Determine the (x, y) coordinate at the center of the cell enclosing the given text.  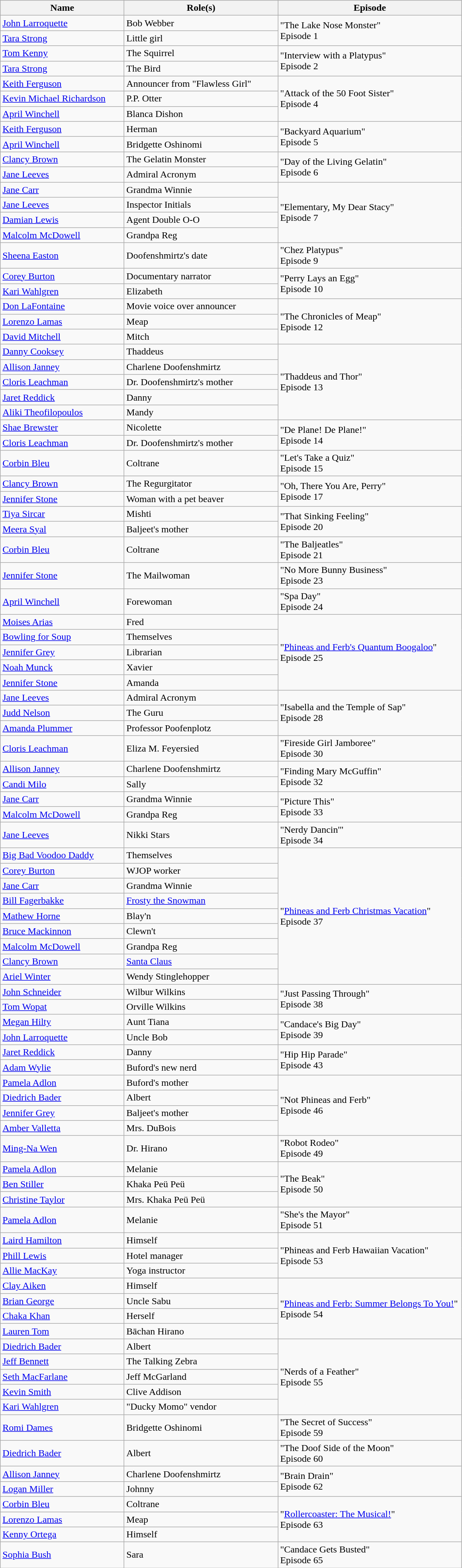
Forewoman (201, 602)
Johnny (201, 1489)
Romi Dames (62, 1428)
Bāchan Hirano (201, 1331)
"Backyard Aquarium"Episode 5 (370, 136)
Mathew Horne (62, 916)
Jeff McGarland (201, 1377)
"The Chronicles of Meap"Episode 12 (370, 321)
"The Baljeatles"Episode 21 (370, 550)
Thaddeus (201, 352)
"Attack of the 50 Foot Sister"Episode 4 (370, 99)
"No More Bunny Business"Episode 23 (370, 575)
Amanda (201, 682)
"The Beak"Episode 50 (370, 1184)
"De Plane! De Plane!"Episode 14 (370, 435)
Hotel manager (201, 1255)
"That Sinking Feeling"Episode 20 (370, 522)
P.P. Otter (201, 99)
"Oh, There You Are, Perry"Episode 17 (370, 491)
Announcer from "Flawless Girl" (201, 84)
Uncle Sabu (201, 1301)
Meera Syal (62, 529)
"Ducky Momo" vendor (201, 1407)
Aunt Tiana (201, 1022)
Herman (201, 129)
"Let's Take a Quiz"Episode 15 (370, 463)
"Not Phineas and Ferb"Episode 46 (370, 1105)
Lauren Tom (62, 1331)
Bowling for Soup (62, 637)
Big Bad Voodoo Daddy (62, 855)
Mitch (201, 337)
"Spa Day"Episode 24 (370, 602)
Blanca Dishon (201, 114)
Buford's mother (201, 1083)
Laird Hamilton (62, 1240)
Woman with a pet beaver (201, 499)
Kenny Ortega (62, 1535)
Megan Hilty (62, 1022)
Bob Webber (201, 23)
Episode (370, 8)
Bill Fagerbakke (62, 901)
Mrs. DuBois (201, 1128)
Christine Taylor (62, 1199)
WJOP worker (201, 871)
Clive Addison (201, 1392)
"Thaddeus and Thor"Episode 13 (370, 382)
Nikki Stars (201, 835)
Jeff Bennett (62, 1362)
Shae Brewster (62, 427)
Little girl (201, 38)
Mandy (201, 412)
Nicolette (201, 427)
"Brain Drain"Episode 62 (370, 1481)
Role(s) (201, 8)
"Phineas and Ferb Hawaiian Vacation"Episode 53 (370, 1255)
"The Lake Nose Monster"Episode 1 (370, 31)
Khaka Peü Peü (201, 1184)
Amanda Plummer (62, 728)
Clay Aiken (62, 1286)
The Mailwoman (201, 575)
The Squirrel (201, 53)
"Phineas and Ferb: Summer Belongs To You!"Episode 54 (370, 1309)
Candi Milo (62, 784)
"Picture This"Episode 33 (370, 807)
Bruce Mackinnon (62, 931)
Librarian (201, 652)
Tom Kenny (62, 53)
Chaka Khan (62, 1316)
Ben Stiller (62, 1184)
Sara (201, 1555)
Allie MacKay (62, 1271)
Eliza M. Feyersied (201, 749)
"Nerdy Dancin'"Episode 34 (370, 835)
"Day of the Living Gelatin"Episode 6 (370, 167)
Amber Valletta (62, 1128)
Fred (201, 622)
The Regurgitator (201, 484)
"Nerds of a Feather"Episode 55 (370, 1377)
The Bird (201, 68)
Damian Lewis (62, 220)
Name (62, 8)
Orville Wilkins (201, 1007)
"Hip Hip Parade"Episode 43 (370, 1060)
"Elementary, My Dear Stacy"Episode 7 (370, 212)
Clewn't (201, 931)
Kevin Michael Richardson (62, 99)
Phill Lewis (62, 1255)
Blay'n (201, 916)
Kevin Smith (62, 1392)
Aliki Theofilopoulos (62, 412)
Movie voice over announcer (201, 306)
Frosty the Snowman (201, 901)
"Perry Lays an Egg"Episode 10 (370, 284)
John Schneider (62, 992)
Yoga instructor (201, 1271)
Tom Wopat (62, 1007)
"Finding Mary McGuffin"Episode 32 (370, 777)
"Phineas and Ferb's Quantum Boogaloo"Episode 25 (370, 652)
Brian George (62, 1301)
"Interview with a Platypus"Episode 2 (370, 61)
Moises Arias (62, 622)
"Just Passing Through"Episode 38 (370, 999)
"The Secret of Success"Episode 59 (370, 1428)
Xavier (201, 667)
Doofenshmirtz's date (201, 255)
Seth MacFarlane (62, 1377)
Inspector Initials (201, 205)
Dr. Hirano (201, 1148)
Santa Claus (201, 961)
Judd Nelson (62, 713)
Herself (201, 1316)
"Rollercoaster: The Musical!"Episode 63 (370, 1519)
The Gelatin Monster (201, 159)
Sheena Easton (62, 255)
Noah Munck (62, 667)
The Talking Zebra (201, 1362)
Logan Miller (62, 1489)
Elizabeth (201, 291)
"Candace Gets Busted"Episode 65 (370, 1555)
Agent Double O-O (201, 220)
Sally (201, 784)
Sophia Bush (62, 1555)
Ariel Winter (62, 976)
Tiya Sircar (62, 514)
Mishti (201, 514)
Mrs. Khaka Peü Peü (201, 1199)
"Phineas and Ferb Christmas Vacation"Episode 37 (370, 916)
Adam Wylie (62, 1067)
"Chez Platypus"Episode 9 (370, 255)
"Candace's Big Day"Episode 39 (370, 1030)
Documentary narrator (201, 276)
Buford's new nerd (201, 1067)
"The Doof Side of the Moon"Episode 60 (370, 1453)
Danny Cooksey (62, 352)
"Isabella and the Temple of Sap"Episode 28 (370, 713)
Ming-Na Wen (62, 1148)
David Mitchell (62, 337)
Uncle Bob (201, 1037)
"Fireside Girl Jamboree"Episode 30 (370, 749)
The Guru (201, 713)
Wendy Stinglehopper (201, 976)
Don LaFontaine (62, 306)
Professor Poofenplotz (201, 728)
Wilbur Wilkins (201, 992)
"Robot Rodeo"Episode 49 (370, 1148)
"She's the Mayor"Episode 51 (370, 1220)
